Return [x, y] of the center of cell containing provided text 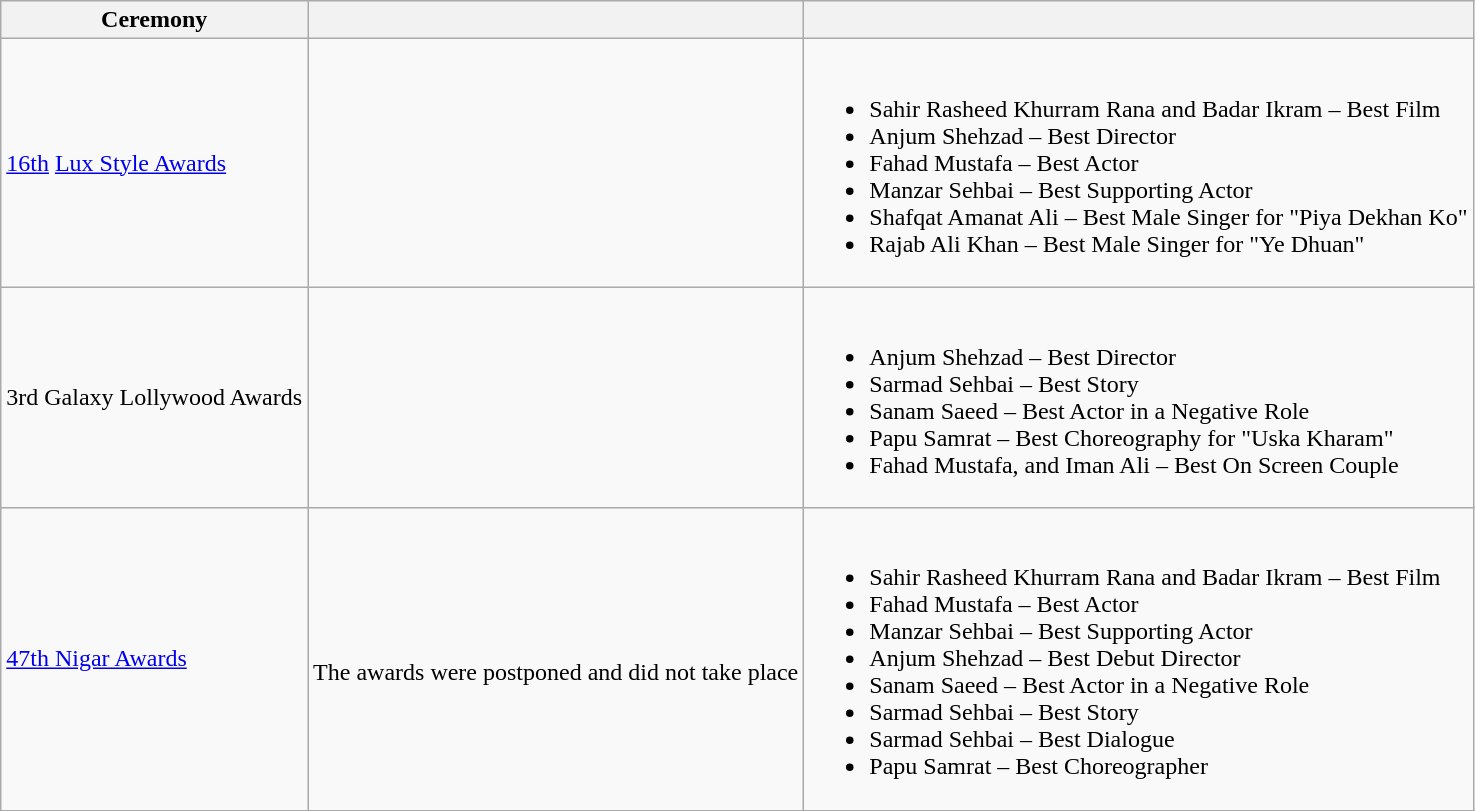
The awards were postponed and did not take place [556, 659]
Ceremony [154, 20]
47th Nigar Awards [154, 659]
16th Lux Style Awards [154, 163]
3rd Galaxy Lollywood Awards [154, 398]
